Search for the cell housing the specified text and yield its [X, Y] center coordinate. 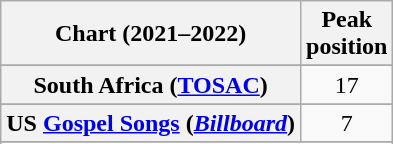
17 [347, 85]
Peakposition [347, 34]
Chart (2021–2022) [151, 34]
South Africa (TOSAC) [151, 85]
7 [347, 123]
US Gospel Songs (Billboard) [151, 123]
